For the text-containing cell, return its midpoint in [X, Y] coordinate format. 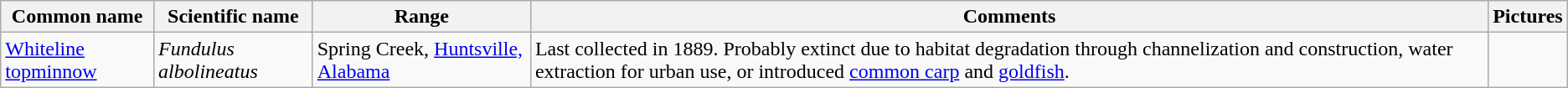
Common name [77, 17]
Pictures [1528, 17]
Scientific name [234, 17]
Spring Creek, Huntsville, Alabama [421, 60]
Range [421, 17]
Whiteline topminnow [77, 60]
Comments [1008, 17]
Fundulus albolineatus [234, 60]
